Extract the (X, Y) coordinate from the center of the cell holding the provided text.  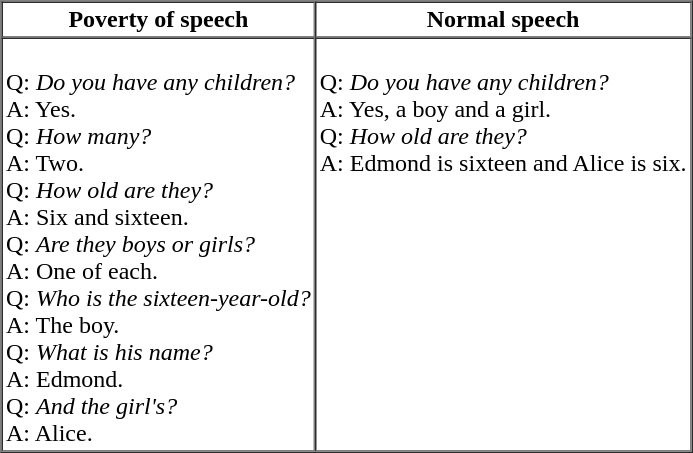
Normal speech (503, 20)
Poverty of speech (159, 20)
Q: Do you have any children? A: Yes, a boy and a girl. Q: How old are they? A: Edmond is sixteen and Alice is six. (503, 245)
